From the cell containing the given text, extract its center point as (X, Y) coordinate. 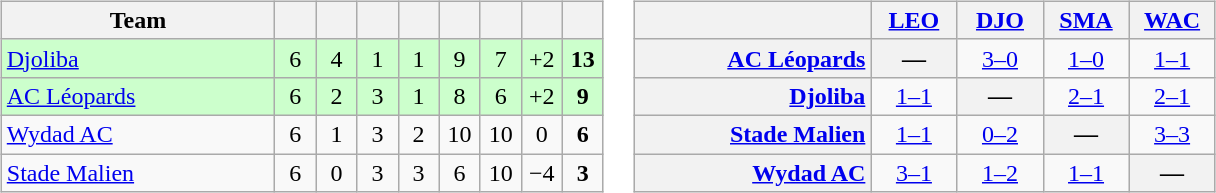
−4 (542, 173)
13 (582, 58)
7 (500, 58)
SMA (1086, 20)
8 (460, 96)
LEO (914, 20)
1–2 (1000, 173)
WAC (1172, 20)
4 (336, 58)
Team (138, 20)
3–3 (1172, 134)
3–1 (914, 173)
1–0 (1086, 58)
DJO (1000, 20)
0–2 (1000, 134)
3–0 (1000, 58)
